Return [X, Y] of the center of cell containing provided text 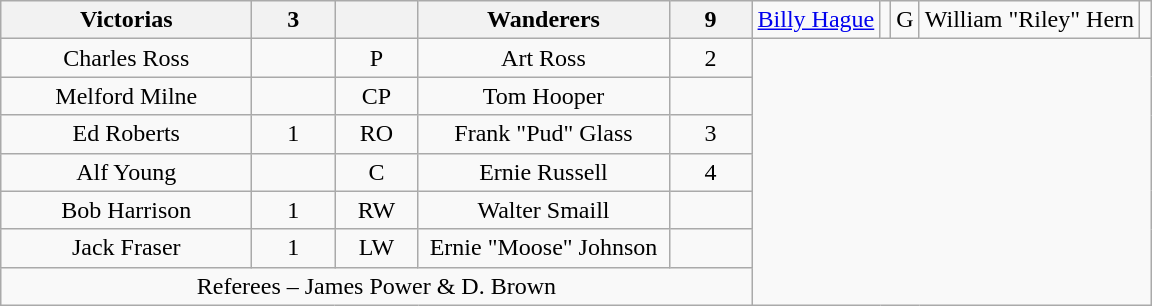
Walter Smaill [544, 210]
LW [376, 248]
RO [376, 134]
Melford Milne [126, 96]
Wanderers [544, 20]
Alf Young [126, 172]
4 [710, 172]
Ernie "Moose" Johnson [544, 248]
Frank "Pud" Glass [544, 134]
Ernie Russell [544, 172]
Art Ross [544, 58]
G [905, 20]
Bob Harrison [126, 210]
Jack Fraser [126, 248]
C [376, 172]
Charles Ross [126, 58]
9 [710, 20]
Victorias [126, 20]
William "Riley" Hern [1029, 20]
2 [710, 58]
Referees – James Power & D. Brown [376, 286]
Ed Roberts [126, 134]
Billy Hague [816, 20]
Tom Hooper [544, 96]
P [376, 58]
RW [376, 210]
CP [376, 96]
